Return (x, y) of the center of cell containing provided text 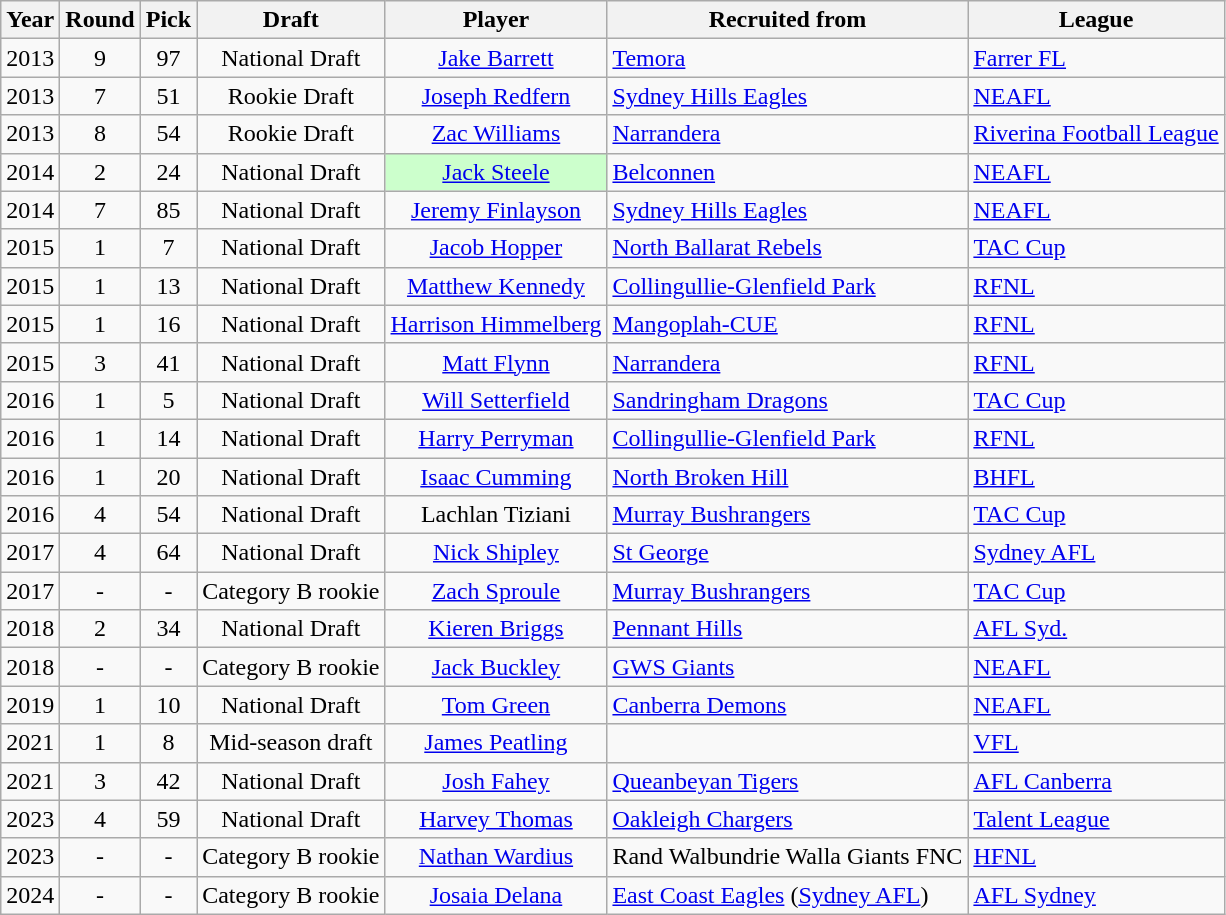
VFL (1096, 743)
Temora (788, 58)
Matthew Kennedy (496, 286)
Year (30, 20)
Jeremy Finlayson (496, 210)
League (1096, 20)
64 (168, 553)
Rand Walbundrie Walla Giants FNC (788, 857)
Zach Sproule (496, 591)
Round (100, 20)
Oakleigh Chargers (788, 819)
Riverina Football League (1096, 134)
14 (168, 438)
Zac Williams (496, 134)
Jack Buckley (496, 667)
Sandringham Dragons (788, 400)
5 (168, 400)
10 (168, 705)
Jacob Hopper (496, 248)
59 (168, 819)
Joseph Redfern (496, 96)
Pick (168, 20)
Mid-season draft (291, 743)
Nathan Wardius (496, 857)
AFL Syd. (1096, 629)
34 (168, 629)
James Peatling (496, 743)
Sydney AFL (1096, 553)
41 (168, 362)
North Broken Hill (788, 477)
Mangoplah-CUE (788, 324)
Draft (291, 20)
St George (788, 553)
Will Setterfield (496, 400)
East Coast Eagles (Sydney AFL) (788, 895)
Recruited from (788, 20)
85 (168, 210)
North Ballarat Rebels (788, 248)
GWS Giants (788, 667)
42 (168, 781)
Talent League (1096, 819)
Belconnen (788, 172)
Jake Barrett (496, 58)
Isaac Cumming (496, 477)
Josaia Delana (496, 895)
20 (168, 477)
Harry Perryman (496, 438)
24 (168, 172)
AFL Canberra (1096, 781)
Kieren Briggs (496, 629)
16 (168, 324)
13 (168, 286)
Nick Shipley (496, 553)
Josh Fahey (496, 781)
Matt Flynn (496, 362)
Lachlan Tiziani (496, 515)
BHFL (1096, 477)
Harrison Himmelberg (496, 324)
Queanbeyan Tigers (788, 781)
Tom Green (496, 705)
Harvey Thomas (496, 819)
97 (168, 58)
51 (168, 96)
9 (100, 58)
Farrer FL (1096, 58)
Pennant Hills (788, 629)
AFL Sydney (1096, 895)
Jack Steele (496, 172)
Canberra Demons (788, 705)
2019 (30, 705)
2024 (30, 895)
HFNL (1096, 857)
Player (496, 20)
